Detect which cell encompasses the target text, then output its [x, y] center coordinate. 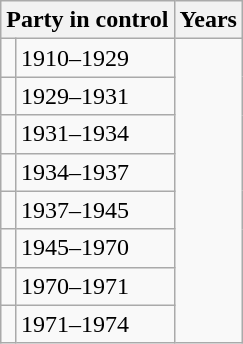
1929–1931 [94, 96]
1910–1929 [94, 58]
1934–1937 [94, 172]
Party in control [88, 20]
1970–1971 [94, 286]
Years [208, 20]
1931–1934 [94, 134]
1945–1970 [94, 248]
1971–1974 [94, 324]
1937–1945 [94, 210]
